Output the [x, y] coordinate of the center of the cell containing the given text.  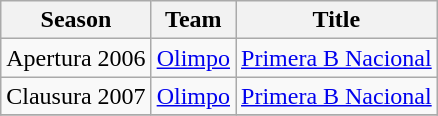
Title [337, 20]
Clausura 2007 [76, 96]
Apertura 2006 [76, 58]
Season [76, 20]
Team [193, 20]
